Return [X, Y] of the center of cell containing provided text 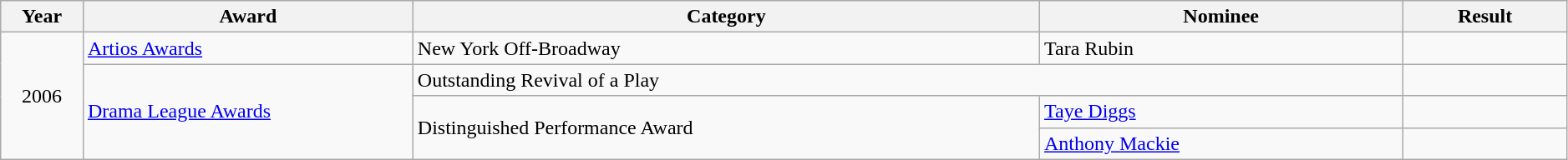
Category [726, 17]
Taye Diggs [1220, 112]
Distinguished Performance Award [726, 127]
Award [247, 17]
Outstanding Revival of a Play [907, 80]
Nominee [1220, 17]
Artios Awards [247, 48]
New York Off-Broadway [726, 48]
Anthony Mackie [1220, 143]
Result [1485, 17]
Tara Rubin [1220, 48]
Drama League Awards [247, 112]
Year [42, 17]
2006 [42, 96]
